Capture the cell that displays the provided text and extract its [x, y] central coordinate. 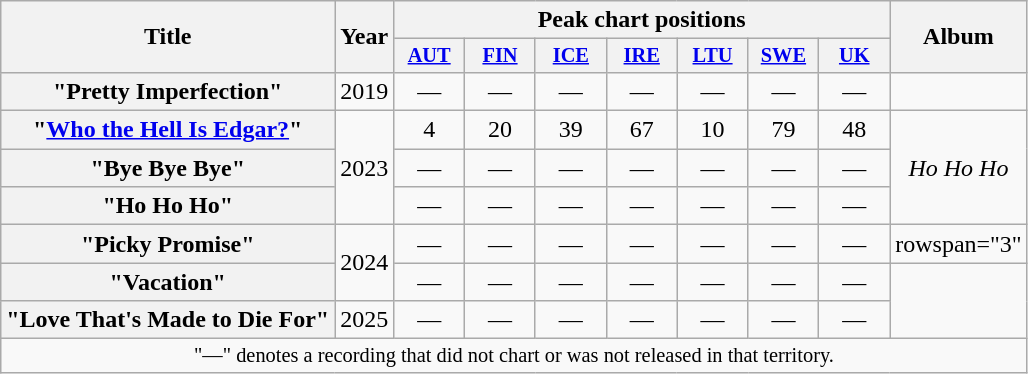
"Pretty Imperfection" [168, 91]
"Vacation" [168, 282]
"Picky Promise" [168, 244]
SWE [784, 56]
"Love That's Made to Die For" [168, 320]
FIN [500, 56]
Ho Ho Ho [959, 168]
"—" denotes a recording that did not chart or was not released in that territory. [514, 356]
LTU [712, 56]
rowspan="3" [959, 244]
20 [500, 130]
"Who the Hell Is Edgar?" [168, 130]
IRE [642, 56]
2023 [364, 168]
AUT [430, 56]
79 [784, 130]
UK [854, 56]
2024 [364, 263]
48 [854, 130]
2019 [364, 91]
Year [364, 37]
10 [712, 130]
4 [430, 130]
39 [570, 130]
"Ho Ho Ho" [168, 206]
67 [642, 130]
"Bye Bye Bye" [168, 168]
ICE [570, 56]
Peak chart positions [642, 20]
Title [168, 37]
2025 [364, 320]
Album [959, 37]
